Find where the given text appears and provide that cell's center as [x, y] coordinate. 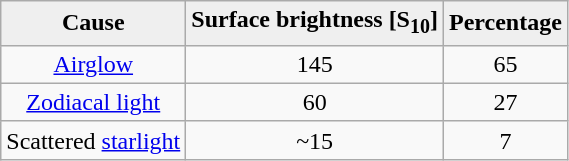
Surface brightness [S10] [315, 23]
27 [505, 102]
60 [315, 102]
Cause [94, 23]
65 [505, 64]
Percentage [505, 23]
7 [505, 140]
Scattered starlight [94, 140]
Airglow [94, 64]
145 [315, 64]
Zodiacal light [94, 102]
~15 [315, 140]
